Return [X, Y] of the center of cell containing provided text 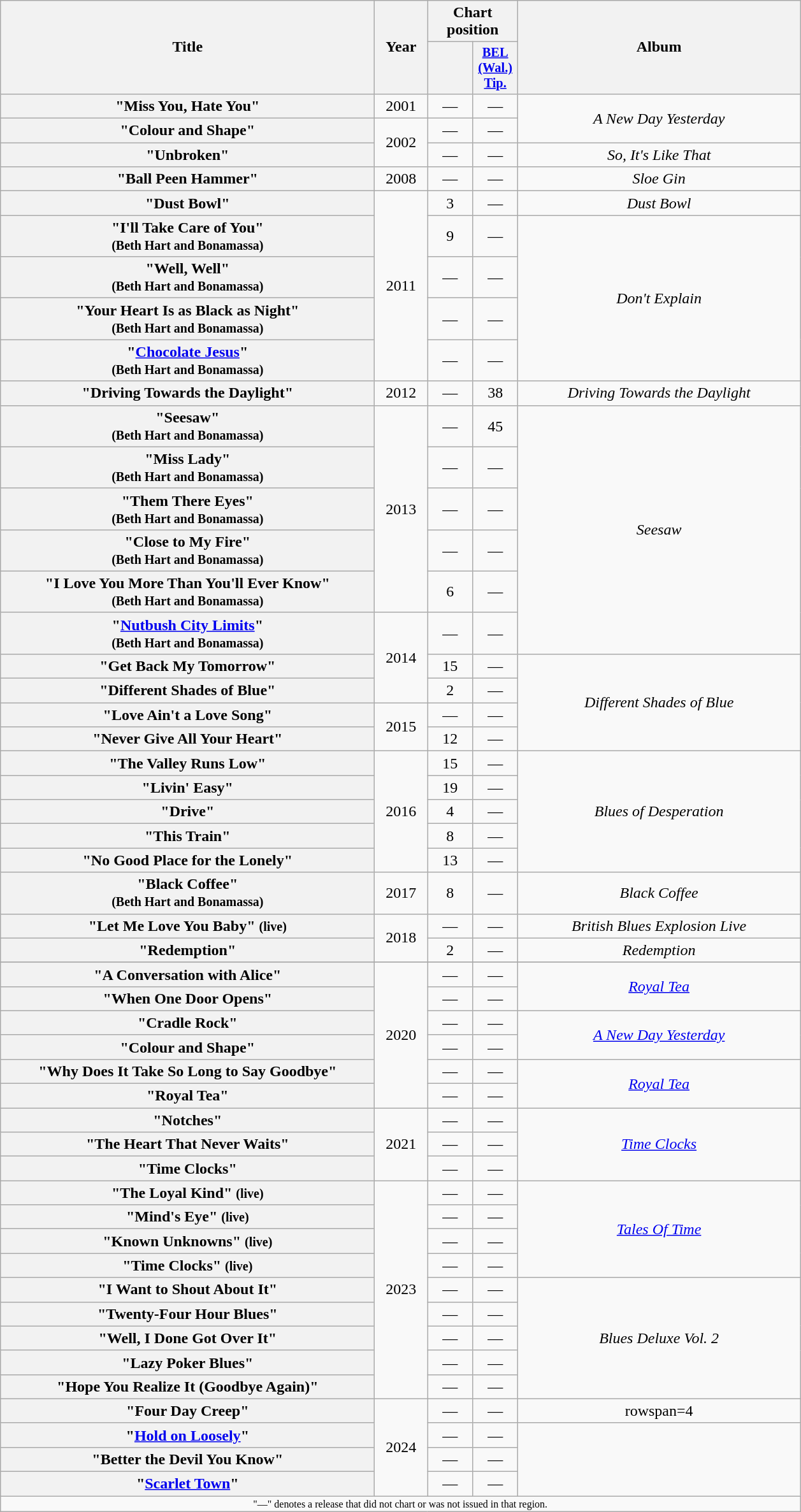
"No Good Place for the Lonely" [187, 860]
British Blues Explosion Live [659, 926]
Redemption [659, 950]
2015 [401, 727]
2024 [401, 1447]
"I'll Take Care of You"(Beth Hart and Bonamassa) [187, 236]
"The Loyal Kind" (live) [187, 1193]
"Drive" [187, 812]
"I Want to Shout About It" [187, 1290]
BEL(Wal.)Tip. [496, 68]
"Unbroken" [187, 155]
Tales Of Time [659, 1229]
"When One Door Opens" [187, 998]
"Love Ain't a Love Song" [187, 715]
"The Heart That Never Waits" [187, 1144]
19 [450, 788]
"Twenty-Four Hour Blues" [187, 1314]
2013 [401, 508]
Dust Bowl [659, 203]
"Notches" [187, 1120]
"Cradle Rock" [187, 1023]
2008 [401, 179]
"Well, I Done Got Over It" [187, 1338]
2002 [401, 143]
"Get Back My Tomorrow" [187, 666]
2014 [401, 658]
"Miss You, Hate You" [187, 106]
"Dust Bowl" [187, 203]
"Driving Towards the Daylight" [187, 393]
"Miss Lady"(Beth Hart and Bonamassa) [187, 468]
"Royal Tea" [187, 1096]
"Never Give All Your Heart" [187, 739]
"Better the Devil You Know" [187, 1459]
Album [659, 47]
Driving Towards the Daylight [659, 393]
Time Clocks [659, 1144]
"Chocolate Jesus"(Beth Hart and Bonamassa) [187, 361]
6 [450, 591]
Title [187, 47]
"Close to My Fire"(Beth Hart and Bonamassa) [187, 551]
"Why Does It Take So Long to Say Goodbye" [187, 1071]
9 [450, 236]
2016 [401, 812]
2018 [401, 938]
Seesaw [659, 529]
13 [450, 860]
"This Train" [187, 836]
"Different Shades of Blue" [187, 691]
"Livin' Easy" [187, 788]
Chart position [473, 22]
"I Love You More Than You'll Ever Know"(Beth Hart and Bonamassa) [187, 591]
"Well, Well"(Beth Hart and Bonamassa) [187, 278]
"Scarlet Town" [187, 1484]
2023 [401, 1290]
"Your Heart Is as Black as Night"(Beth Hart and Bonamassa) [187, 319]
"Mind's Eye" (live) [187, 1217]
"Time Clocks" [187, 1169]
"Them There Eyes"(Beth Hart and Bonamassa) [187, 508]
Black Coffee [659, 893]
Don't Explain [659, 298]
"Hope You Realize It (Goodbye Again)" [187, 1386]
2012 [401, 393]
3 [450, 203]
"A Conversation with Alice" [187, 974]
Sloe Gin [659, 179]
Blues Deluxe Vol. 2 [659, 1338]
4 [450, 812]
rowspan=4 [659, 1411]
12 [450, 739]
"Time Clocks" (live) [187, 1265]
2011 [401, 286]
"Black Coffee"(Beth Hart and Bonamassa) [187, 893]
Different Shades of Blue [659, 702]
"Hold on Loosely" [187, 1435]
"Let Me Love You Baby" (live) [187, 926]
2021 [401, 1144]
"Nutbush City Limits"(Beth Hart and Bonamassa) [187, 633]
"Ball Peen Hammer" [187, 179]
"Known Unknowns" (live) [187, 1241]
"—" denotes a release that did not chart or was not issued in that region. [400, 1504]
"Redemption" [187, 950]
"Lazy Poker Blues" [187, 1362]
"Seesaw"(Beth Hart and Bonamassa) [187, 426]
2017 [401, 893]
2020 [401, 1035]
Blues of Desperation [659, 812]
38 [496, 393]
So, It's Like That [659, 155]
2001 [401, 106]
"Four Day Creep" [187, 1411]
Year [401, 47]
45 [496, 426]
"The Valley Runs Low" [187, 763]
